Return (x, y) of the center of cell containing provided text 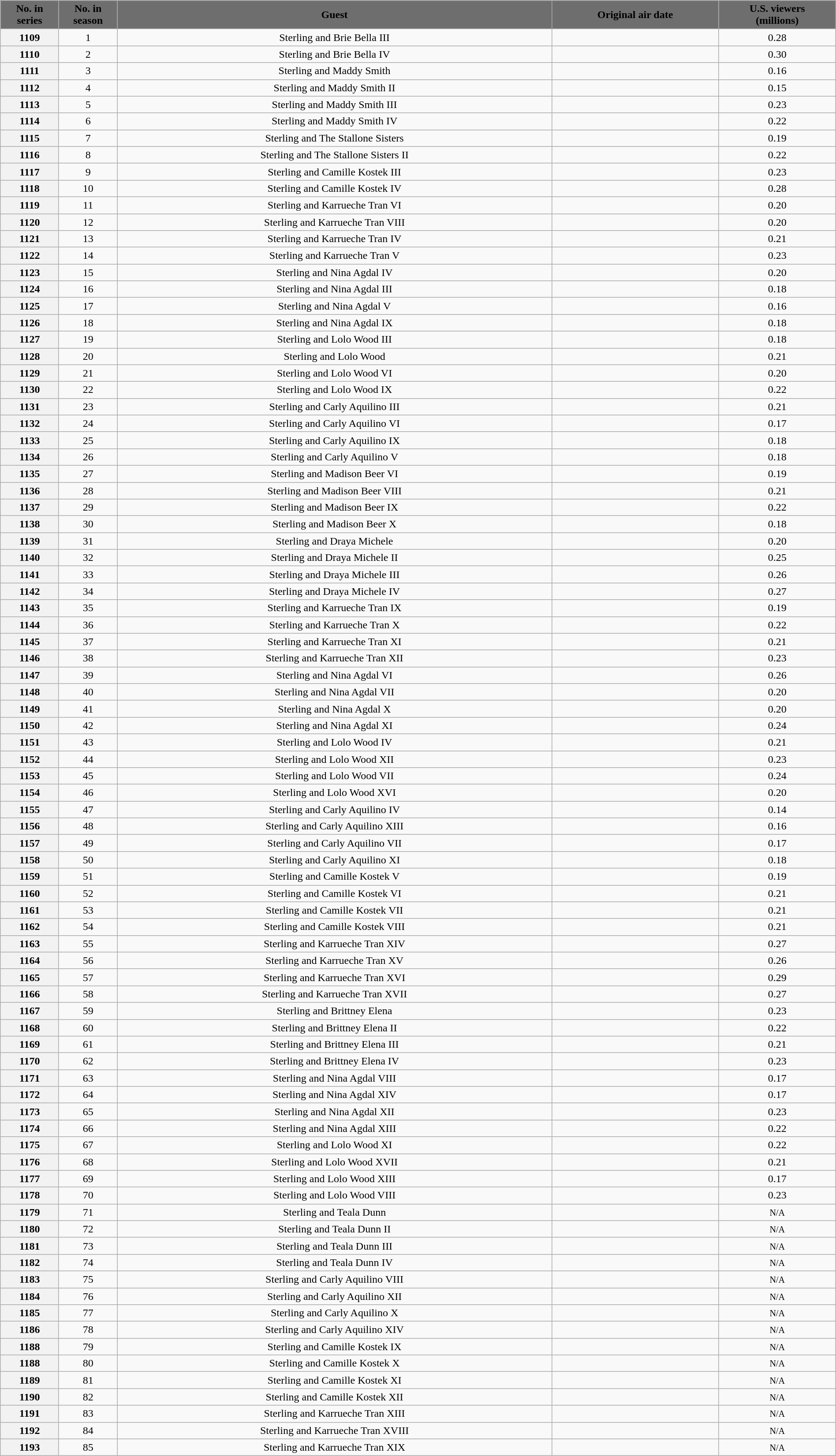
Sterling and Karrueche Tran XVI (334, 977)
38 (88, 658)
1132 (30, 423)
14 (88, 256)
46 (88, 793)
U.S. viewers(millions) (777, 15)
40 (88, 692)
Sterling and Lolo Wood IX (334, 390)
Sterling and Nina Agdal III (334, 289)
Sterling and Karrueche Tran XII (334, 658)
1186 (30, 1330)
Sterling and Brittney Elena III (334, 1045)
Sterling and Carly Aquilino X (334, 1313)
71 (88, 1212)
29 (88, 508)
1127 (30, 340)
Sterling and Carly Aquilino III (334, 407)
Sterling and Maddy Smith III (334, 105)
1147 (30, 675)
48 (88, 826)
Sterling and Brie Bella IV (334, 54)
31 (88, 541)
Sterling and Camille Kostek IV (334, 188)
Sterling and Maddy Smith II (334, 88)
1137 (30, 508)
Sterling and Carly Aquilino XIV (334, 1330)
3 (88, 71)
1120 (30, 222)
1129 (30, 373)
1128 (30, 356)
Sterling and Lolo Wood XIII (334, 1179)
1157 (30, 843)
13 (88, 239)
Sterling and Camille Kostek VIII (334, 927)
35 (88, 608)
Sterling and Camille Kostek VI (334, 893)
1167 (30, 1011)
Original air date (635, 15)
1164 (30, 960)
1161 (30, 910)
21 (88, 373)
Sterling and Carly Aquilino VII (334, 843)
59 (88, 1011)
Sterling and Karrueche Tran XVIII (334, 1430)
Sterling and Lolo Wood XVII (334, 1162)
Sterling and Karrueche Tran XV (334, 960)
Sterling and Nina Agdal IX (334, 323)
67 (88, 1145)
78 (88, 1330)
Sterling and Nina Agdal V (334, 306)
Sterling and Carly Aquilino IV (334, 810)
1114 (30, 121)
Sterling and Lolo Wood IV (334, 742)
19 (88, 340)
22 (88, 390)
50 (88, 860)
No. inseries (30, 15)
32 (88, 558)
1153 (30, 776)
1113 (30, 105)
Sterling and Karrueche Tran VI (334, 205)
30 (88, 524)
1193 (30, 1447)
Sterling and Maddy Smith (334, 71)
1152 (30, 759)
24 (88, 423)
Sterling and Carly Aquilino IX (334, 440)
12 (88, 222)
Sterling and Karrueche Tran XIII (334, 1414)
61 (88, 1045)
1176 (30, 1162)
1140 (30, 558)
76 (88, 1296)
Sterling and Nina Agdal IV (334, 273)
6 (88, 121)
34 (88, 591)
Sterling and Nina Agdal X (334, 709)
8 (88, 155)
0.30 (777, 54)
1133 (30, 440)
53 (88, 910)
Sterling and Nina Agdal XII (334, 1112)
1150 (30, 725)
55 (88, 944)
49 (88, 843)
1183 (30, 1279)
1156 (30, 826)
65 (88, 1112)
Sterling and Karrueche Tran XI (334, 642)
Sterling and Draya Michele IV (334, 591)
80 (88, 1363)
1126 (30, 323)
1130 (30, 390)
1119 (30, 205)
7 (88, 138)
Sterling and Camille Kostek XI (334, 1380)
Sterling and Maddy Smith IV (334, 121)
10 (88, 188)
Sterling and Carly Aquilino XII (334, 1296)
66 (88, 1128)
Sterling and Lolo Wood III (334, 340)
60 (88, 1028)
Sterling and Karrueche Tran VIII (334, 222)
Sterling and Lolo Wood (334, 356)
1121 (30, 239)
1181 (30, 1246)
1165 (30, 977)
Sterling and Teala Dunn (334, 1212)
1112 (30, 88)
1110 (30, 54)
56 (88, 960)
45 (88, 776)
28 (88, 491)
No. inseason (88, 15)
70 (88, 1195)
23 (88, 407)
81 (88, 1380)
18 (88, 323)
0.15 (777, 88)
82 (88, 1397)
1122 (30, 256)
Sterling and Karrueche Tran XVII (334, 994)
Sterling and Carly Aquilino VI (334, 423)
4 (88, 88)
1117 (30, 172)
1145 (30, 642)
Sterling and Draya Michele (334, 541)
42 (88, 725)
52 (88, 893)
Sterling and Karrueche Tran IV (334, 239)
1155 (30, 810)
Sterling and Brittney Elena II (334, 1028)
1184 (30, 1296)
1118 (30, 188)
1109 (30, 37)
1142 (30, 591)
Sterling and Madison Beer VIII (334, 491)
Sterling and Nina Agdal VII (334, 692)
69 (88, 1179)
72 (88, 1229)
43 (88, 742)
1177 (30, 1179)
1151 (30, 742)
Sterling and Madison Beer X (334, 524)
1124 (30, 289)
5 (88, 105)
Sterling and Karrueche Tran XIV (334, 944)
77 (88, 1313)
1191 (30, 1414)
79 (88, 1347)
1134 (30, 457)
1170 (30, 1061)
Sterling and Camille Kostek V (334, 877)
1173 (30, 1112)
1148 (30, 692)
20 (88, 356)
1115 (30, 138)
1116 (30, 155)
Sterling and The Stallone Sisters (334, 138)
0.25 (777, 558)
Sterling and Brittney Elena (334, 1011)
62 (88, 1061)
1175 (30, 1145)
1158 (30, 860)
75 (88, 1279)
1141 (30, 575)
26 (88, 457)
58 (88, 994)
1143 (30, 608)
39 (88, 675)
2 (88, 54)
57 (88, 977)
1192 (30, 1430)
Sterling and Carly Aquilino VIII (334, 1279)
68 (88, 1162)
1179 (30, 1212)
73 (88, 1246)
1180 (30, 1229)
84 (88, 1430)
1172 (30, 1095)
Sterling and Karrueche Tran X (334, 625)
1 (88, 37)
1163 (30, 944)
Sterling and Brittney Elena IV (334, 1061)
Sterling and Lolo Wood XII (334, 759)
Sterling and Teala Dunn IV (334, 1262)
15 (88, 273)
1159 (30, 877)
1169 (30, 1045)
25 (88, 440)
Sterling and Madison Beer VI (334, 474)
Sterling and Camille Kostek IX (334, 1347)
Sterling and Teala Dunn III (334, 1246)
1190 (30, 1397)
Sterling and Nina Agdal VIII (334, 1078)
Sterling and The Stallone Sisters II (334, 155)
Guest (334, 15)
Sterling and Camille Kostek VII (334, 910)
Sterling and Lolo Wood VI (334, 373)
Sterling and Nina Agdal VI (334, 675)
1123 (30, 273)
1171 (30, 1078)
64 (88, 1095)
1154 (30, 793)
44 (88, 759)
Sterling and Lolo Wood VII (334, 776)
1111 (30, 71)
1146 (30, 658)
Sterling and Carly Aquilino XIII (334, 826)
Sterling and Nina Agdal XI (334, 725)
36 (88, 625)
1182 (30, 1262)
54 (88, 927)
1139 (30, 541)
9 (88, 172)
0.29 (777, 977)
17 (88, 306)
1136 (30, 491)
27 (88, 474)
Sterling and Madison Beer IX (334, 508)
83 (88, 1414)
37 (88, 642)
Sterling and Lolo Wood VIII (334, 1195)
Sterling and Karrueche Tran IX (334, 608)
Sterling and Carly Aquilino XI (334, 860)
1131 (30, 407)
47 (88, 810)
11 (88, 205)
Sterling and Lolo Wood XVI (334, 793)
1149 (30, 709)
1178 (30, 1195)
Sterling and Draya Michele II (334, 558)
Sterling and Brie Bella III (334, 37)
1166 (30, 994)
1189 (30, 1380)
Sterling and Nina Agdal XIV (334, 1095)
1160 (30, 893)
1125 (30, 306)
Sterling and Carly Aquilino V (334, 457)
1135 (30, 474)
33 (88, 575)
41 (88, 709)
Sterling and Teala Dunn II (334, 1229)
74 (88, 1262)
1185 (30, 1313)
16 (88, 289)
0.14 (777, 810)
Sterling and Nina Agdal XIII (334, 1128)
51 (88, 877)
Sterling and Camille Kostek X (334, 1363)
1162 (30, 927)
Sterling and Draya Michele III (334, 575)
1138 (30, 524)
Sterling and Camille Kostek XII (334, 1397)
Sterling and Karrueche Tran V (334, 256)
1174 (30, 1128)
1144 (30, 625)
Sterling and Karrueche Tran XIX (334, 1447)
1168 (30, 1028)
85 (88, 1447)
Sterling and Lolo Wood XI (334, 1145)
Sterling and Camille Kostek III (334, 172)
63 (88, 1078)
